Identify which cell holds the provided text, then report its (x, y) central coordinate. 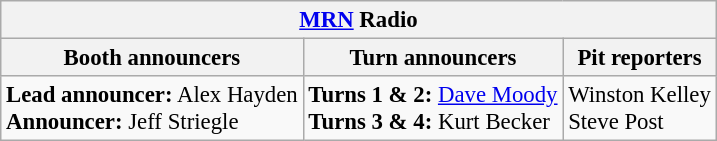
Booth announcers (152, 58)
Lead announcer: Alex HaydenAnnouncer: Jeff Striegle (152, 108)
Winston KelleySteve Post (640, 108)
Turns 1 & 2: Dave MoodyTurns 3 & 4: Kurt Becker (433, 108)
Turn announcers (433, 58)
MRN Radio (358, 20)
Pit reporters (640, 58)
